For the text-containing cell, return its midpoint in (x, y) coordinate format. 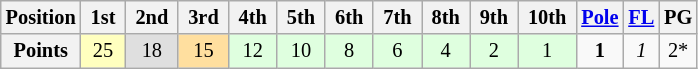
10th (547, 17)
2 (494, 51)
Position (41, 17)
4th (253, 17)
12 (253, 51)
6 (397, 51)
4 (446, 51)
Pole (600, 17)
9th (494, 17)
2* (678, 51)
8th (446, 17)
PG (678, 17)
6th (349, 17)
5th (301, 17)
7th (397, 17)
3rd (203, 17)
FL (641, 17)
15 (203, 51)
18 (152, 51)
1st (104, 17)
Points (41, 51)
10 (301, 51)
2nd (152, 17)
25 (104, 51)
8 (349, 51)
